From the cell containing the given text, extract its center point as (X, Y) coordinate. 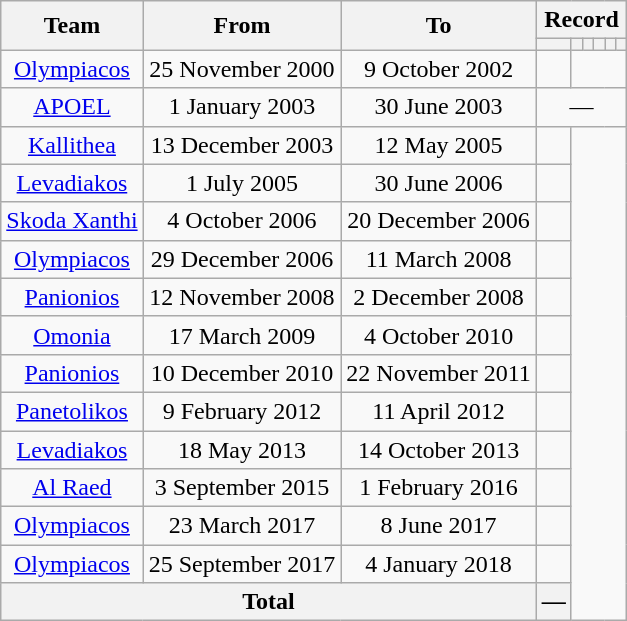
To (438, 26)
25 September 2017 (242, 564)
4 October 2010 (438, 335)
22 November 2011 (438, 373)
12 November 2008 (242, 297)
9 February 2012 (242, 411)
23 March 2017 (242, 526)
8 June 2017 (438, 526)
Skoda Xanthi (72, 221)
12 May 2005 (438, 145)
30 June 2006 (438, 183)
20 December 2006 (438, 221)
From (242, 26)
Kallithea (72, 145)
1 January 2003 (242, 107)
4 October 2006 (242, 221)
1 February 2016 (438, 488)
Total (269, 602)
18 May 2013 (242, 449)
9 October 2002 (438, 69)
30 June 2003 (438, 107)
APOEL (72, 107)
Panetolikos (72, 411)
3 September 2015 (242, 488)
2 December 2008 (438, 297)
Team (72, 26)
11 April 2012 (438, 411)
Record (581, 20)
11 March 2008 (438, 259)
14 October 2013 (438, 449)
25 November 2000 (242, 69)
10 December 2010 (242, 373)
29 December 2006 (242, 259)
17 March 2009 (242, 335)
1 July 2005 (242, 183)
Omonia (72, 335)
13 December 2003 (242, 145)
Al Raed (72, 488)
4 January 2018 (438, 564)
